For the text-containing cell, return its midpoint in [X, Y] coordinate format. 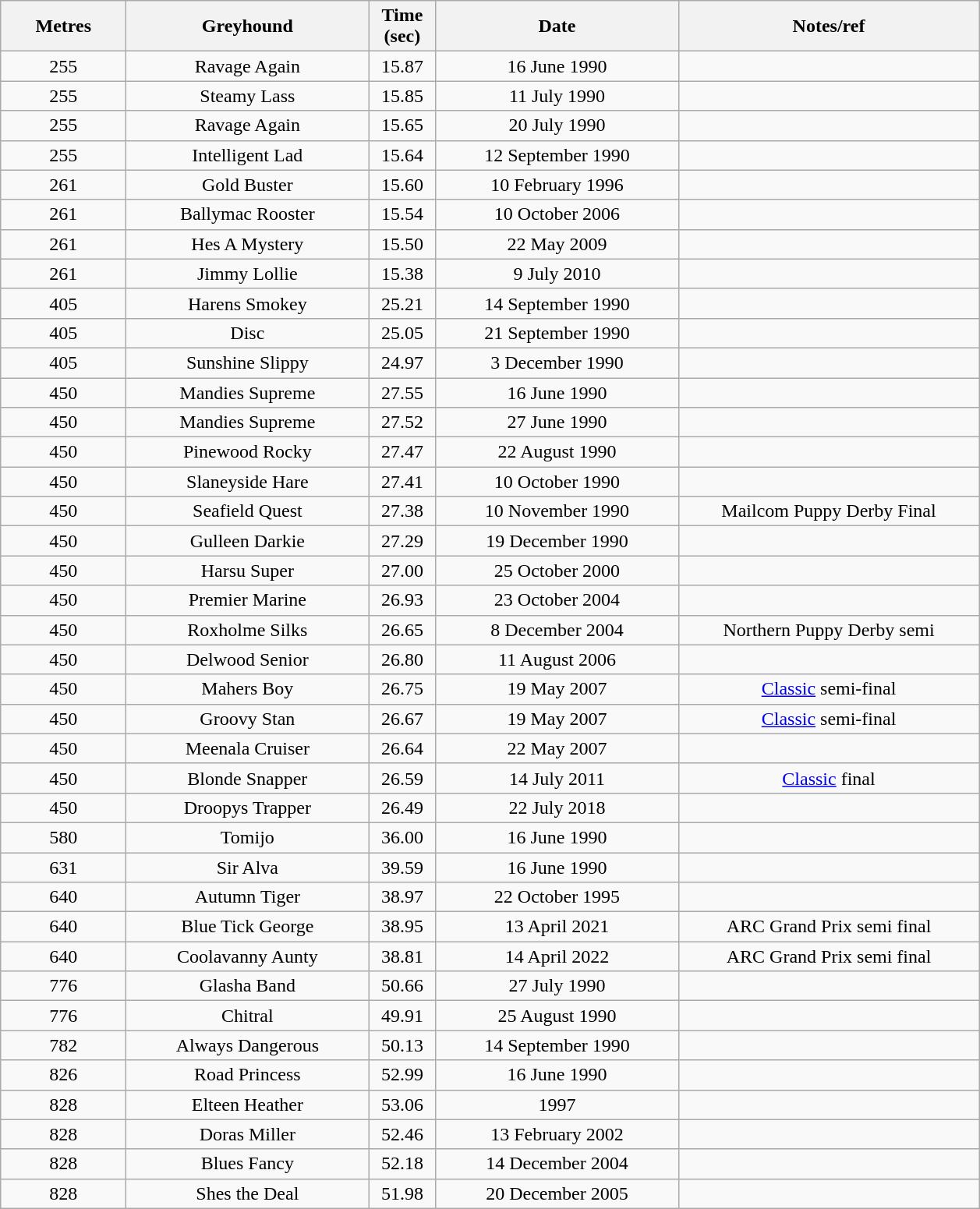
Ballymac Rooster [248, 214]
15.38 [402, 274]
27.38 [402, 511]
22 July 2018 [557, 808]
Elteen Heather [248, 1105]
26.67 [402, 719]
27.52 [402, 422]
51.98 [402, 1193]
14 April 2022 [557, 956]
15.60 [402, 185]
21 September 1990 [557, 333]
10 February 1996 [557, 185]
Autumn Tiger [248, 897]
27.55 [402, 392]
26.65 [402, 630]
27.47 [402, 452]
Intelligent Lad [248, 155]
Tomijo [248, 837]
9 July 2010 [557, 274]
3 December 1990 [557, 362]
26.80 [402, 659]
Time (sec) [402, 27]
20 July 1990 [557, 125]
Notes/ref [829, 27]
23 October 2004 [557, 600]
26.64 [402, 748]
27.41 [402, 482]
15.64 [402, 155]
10 October 2006 [557, 214]
Roxholme Silks [248, 630]
580 [64, 837]
22 October 1995 [557, 897]
25 August 1990 [557, 1016]
782 [64, 1045]
Always Dangerous [248, 1045]
Delwood Senior [248, 659]
Sir Alva [248, 868]
Harsu Super [248, 571]
Blonde Snapper [248, 778]
Pinewood Rocky [248, 452]
27.00 [402, 571]
27.29 [402, 541]
Glasha Band [248, 986]
1997 [557, 1105]
38.81 [402, 956]
Date [557, 27]
Hes A Mystery [248, 244]
19 December 1990 [557, 541]
Sunshine Slippy [248, 362]
14 July 2011 [557, 778]
15.85 [402, 96]
Gulleen Darkie [248, 541]
Jimmy Lollie [248, 274]
Slaneyside Hare [248, 482]
13 February 2002 [557, 1134]
10 October 1990 [557, 482]
Blues Fancy [248, 1164]
Classic final [829, 778]
38.95 [402, 927]
Chitral [248, 1016]
15.50 [402, 244]
26.93 [402, 600]
631 [64, 868]
Road Princess [248, 1075]
22 May 2009 [557, 244]
11 August 2006 [557, 659]
12 September 1990 [557, 155]
50.66 [402, 986]
26.59 [402, 778]
22 August 1990 [557, 452]
39.59 [402, 868]
22 May 2007 [557, 748]
27 July 1990 [557, 986]
Premier Marine [248, 600]
52.18 [402, 1164]
24.97 [402, 362]
Blue Tick George [248, 927]
Mailcom Puppy Derby Final [829, 511]
Shes the Deal [248, 1193]
Harens Smokey [248, 303]
25.05 [402, 333]
Disc [248, 333]
27 June 1990 [557, 422]
26.75 [402, 689]
Northern Puppy Derby semi [829, 630]
Doras Miller [248, 1134]
49.91 [402, 1016]
25.21 [402, 303]
38.97 [402, 897]
20 December 2005 [557, 1193]
Mahers Boy [248, 689]
Coolavanny Aunty [248, 956]
14 December 2004 [557, 1164]
Metres [64, 27]
36.00 [402, 837]
Meenala Cruiser [248, 748]
8 December 2004 [557, 630]
25 October 2000 [557, 571]
826 [64, 1075]
53.06 [402, 1105]
15.54 [402, 214]
Droopys Trapper [248, 808]
13 April 2021 [557, 927]
52.46 [402, 1134]
15.65 [402, 125]
26.49 [402, 808]
Greyhound [248, 27]
Steamy Lass [248, 96]
11 July 1990 [557, 96]
Seafield Quest [248, 511]
15.87 [402, 66]
Groovy Stan [248, 719]
52.99 [402, 1075]
50.13 [402, 1045]
Gold Buster [248, 185]
10 November 1990 [557, 511]
